For the text-containing cell, return its midpoint in (X, Y) coordinate format. 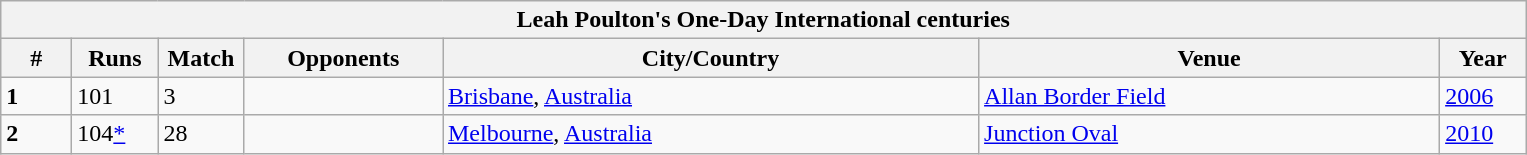
2010 (1483, 134)
3 (201, 96)
1 (36, 96)
101 (115, 96)
Match (201, 58)
Allan Border Field (1210, 96)
Leah Poulton's One-Day International centuries (764, 20)
104* (115, 134)
2 (36, 134)
Runs (115, 58)
Opponents (344, 58)
2006 (1483, 96)
# (36, 58)
Brisbane, Australia (710, 96)
City/Country (710, 58)
Year (1483, 58)
28 (201, 134)
Junction Oval (1210, 134)
Melbourne, Australia (710, 134)
Venue (1210, 58)
